Return the (x, y) coordinate for the center point of the cell that contains the specified text.  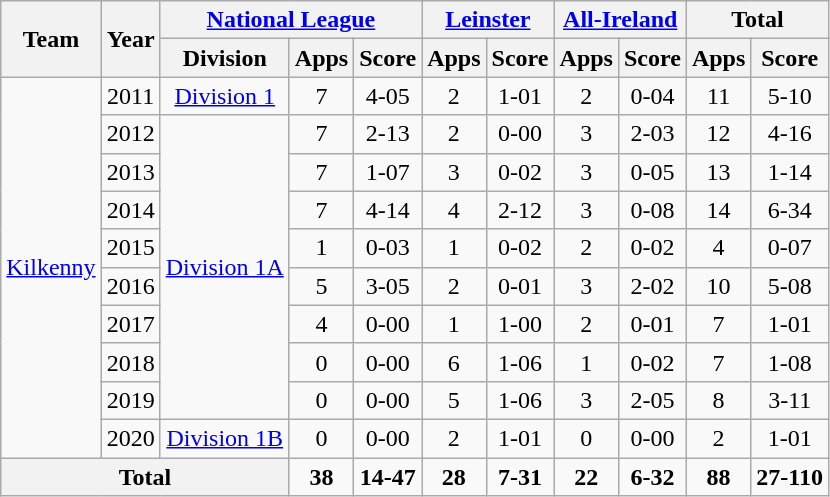
27-110 (790, 477)
Team (51, 39)
2-03 (652, 134)
38 (321, 477)
National League (290, 20)
0-04 (652, 96)
2018 (130, 362)
2014 (130, 210)
8 (718, 400)
4-16 (790, 134)
88 (718, 477)
7-31 (520, 477)
2013 (130, 172)
1-08 (790, 362)
13 (718, 172)
0-03 (388, 248)
2019 (130, 400)
2-12 (520, 210)
Leinster (488, 20)
5-10 (790, 96)
11 (718, 96)
28 (454, 477)
1-00 (520, 324)
2020 (130, 438)
Year (130, 39)
Division 1B (224, 438)
2-13 (388, 134)
2-05 (652, 400)
0-08 (652, 210)
14 (718, 210)
Division (224, 58)
5-08 (790, 286)
2015 (130, 248)
1-14 (790, 172)
2016 (130, 286)
6-32 (652, 477)
2-02 (652, 286)
Kilkenny (51, 268)
2011 (130, 96)
14-47 (388, 477)
6-34 (790, 210)
Division 1A (224, 267)
12 (718, 134)
22 (586, 477)
3-05 (388, 286)
4-14 (388, 210)
2017 (130, 324)
0-05 (652, 172)
2012 (130, 134)
6 (454, 362)
10 (718, 286)
3-11 (790, 400)
4-05 (388, 96)
All-Ireland (620, 20)
1-07 (388, 172)
Division 1 (224, 96)
0-07 (790, 248)
